Provide the [X, Y] coordinate of the cell's center where the given text is located.  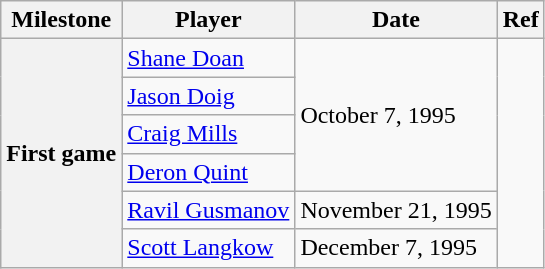
Jason Doig [208, 96]
Date [396, 20]
Ref [520, 20]
First game [62, 153]
November 21, 1995 [396, 210]
Scott Langkow [208, 248]
Craig Mills [208, 134]
Milestone [62, 20]
Deron Quint [208, 172]
October 7, 1995 [396, 115]
Ravil Gusmanov [208, 210]
Shane Doan [208, 58]
Player [208, 20]
December 7, 1995 [396, 248]
